Return the [x, y] coordinate for the center point of the cell that contains the specified text.  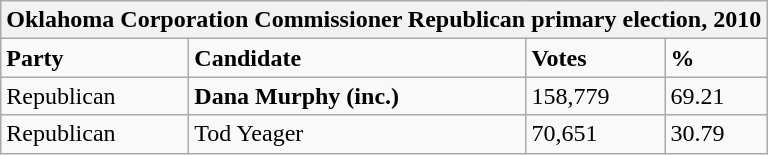
158,779 [596, 96]
Dana Murphy (inc.) [358, 96]
Votes [596, 58]
70,651 [596, 134]
Candidate [358, 58]
69.21 [716, 96]
Party [95, 58]
Oklahoma Corporation Commissioner Republican primary election, 2010 [384, 20]
Tod Yeager [358, 134]
% [716, 58]
30.79 [716, 134]
